For the text-containing cell, return its midpoint in [x, y] coordinate format. 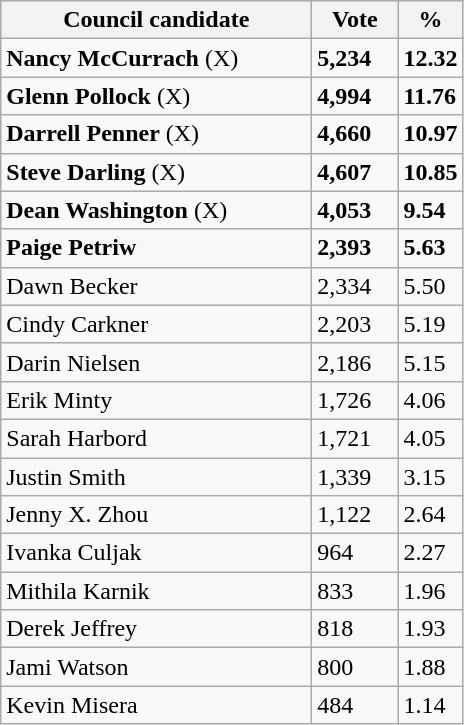
4,660 [355, 134]
2.27 [430, 553]
Vote [355, 20]
4.06 [430, 400]
4,994 [355, 96]
% [430, 20]
12.32 [430, 58]
5.50 [430, 286]
4.05 [430, 438]
2,393 [355, 248]
Jenny X. Zhou [156, 515]
Kevin Misera [156, 705]
Cindy Carkner [156, 324]
2,203 [355, 324]
Dawn Becker [156, 286]
4,053 [355, 210]
1.96 [430, 591]
1,339 [355, 477]
2,186 [355, 362]
Nancy McCurrach (X) [156, 58]
800 [355, 667]
Paige Petriw [156, 248]
2.64 [430, 515]
1.93 [430, 629]
3.15 [430, 477]
Jami Watson [156, 667]
484 [355, 705]
2,334 [355, 286]
Erik Minty [156, 400]
11.76 [430, 96]
1,721 [355, 438]
1,726 [355, 400]
Justin Smith [156, 477]
5.63 [430, 248]
Mithila Karnik [156, 591]
818 [355, 629]
Ivanka Culjak [156, 553]
Dean Washington (X) [156, 210]
9.54 [430, 210]
833 [355, 591]
1.14 [430, 705]
4,607 [355, 172]
10.85 [430, 172]
1,122 [355, 515]
5.19 [430, 324]
Council candidate [156, 20]
Derek Jeffrey [156, 629]
964 [355, 553]
10.97 [430, 134]
Glenn Pollock (X) [156, 96]
Darin Nielsen [156, 362]
1.88 [430, 667]
Darrell Penner (X) [156, 134]
5,234 [355, 58]
Steve Darling (X) [156, 172]
Sarah Harbord [156, 438]
5.15 [430, 362]
